Scan for the cell matching the given text and deliver its (X, Y) coordinate at center. 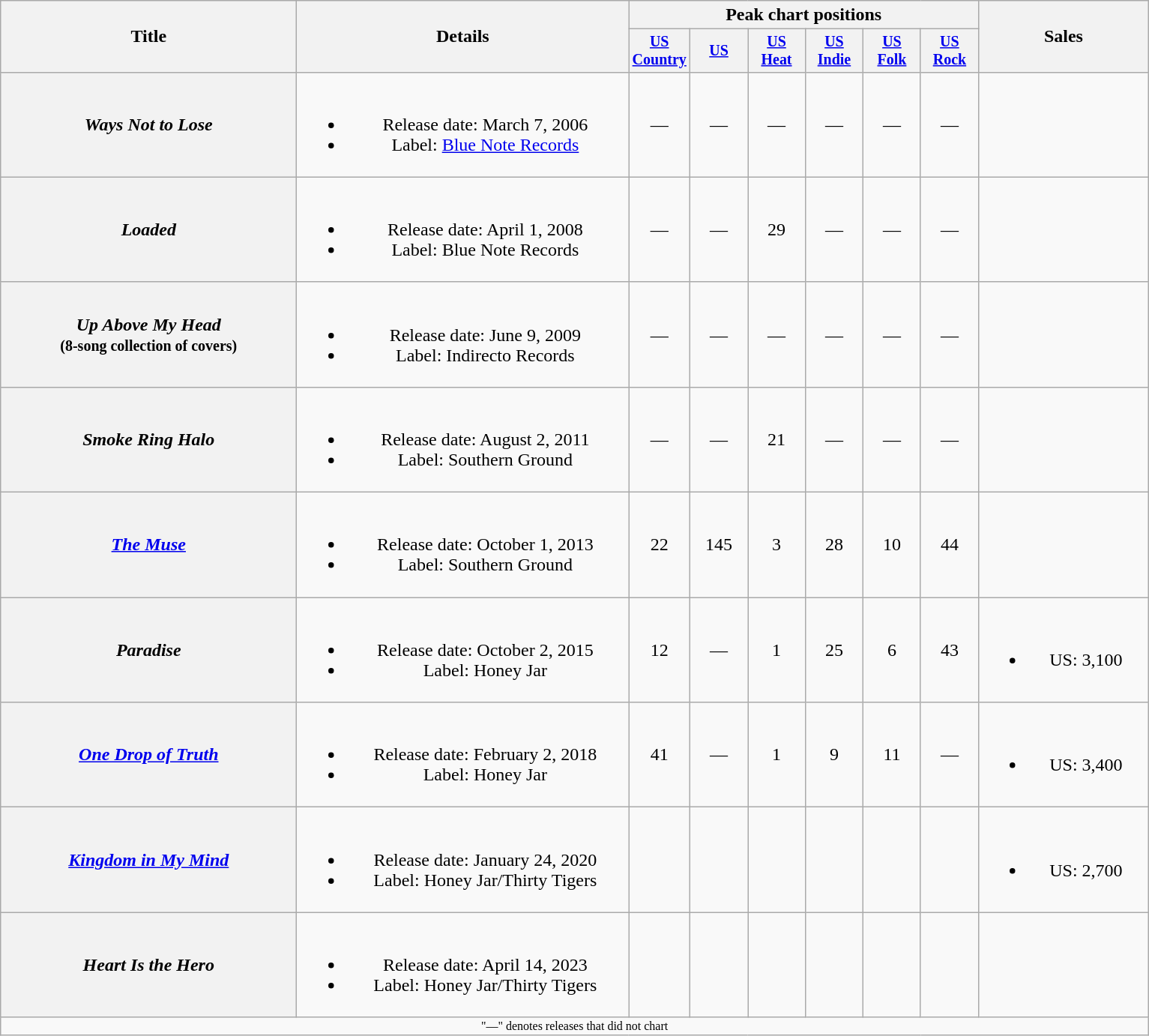
Release date: October 2, 2015Label: Honey Jar (463, 650)
US Folk (892, 51)
Release date: January 24, 2020Label: Honey Jar/Thirty Tigers (463, 860)
US Heat (776, 51)
3 (776, 545)
Sales (1063, 37)
Release date: February 2, 2018Label: Honey Jar (463, 755)
"—" denotes releases that did not chart (575, 1026)
Release date: October 1, 2013Label: Southern Ground (463, 545)
41 (660, 755)
Kingdom in My Mind (148, 860)
Peak chart positions (803, 15)
Release date: April 1, 2008Label: Blue Note Records (463, 229)
US Country (660, 51)
145 (720, 545)
Release date: March 7, 2006Label: Blue Note Records (463, 124)
25 (833, 650)
21 (776, 439)
Release date: June 9, 2009Label: Indirecto Records (463, 334)
Up Above My Head (8-song collection of covers) (148, 334)
Title (148, 37)
Loaded (148, 229)
6 (892, 650)
US (720, 51)
US Rock (949, 51)
12 (660, 650)
Heart Is the Hero (148, 965)
US: 2,700 (1063, 860)
11 (892, 755)
10 (892, 545)
Details (463, 37)
28 (833, 545)
Ways Not to Lose (148, 124)
22 (660, 545)
Paradise (148, 650)
9 (833, 755)
44 (949, 545)
29 (776, 229)
US: 3,400 (1063, 755)
US Indie (833, 51)
One Drop of Truth (148, 755)
US: 3,100 (1063, 650)
The Muse (148, 545)
43 (949, 650)
Release date: April 14, 2023Label: Honey Jar/Thirty Tigers (463, 965)
Release date: August 2, 2011Label: Southern Ground (463, 439)
Smoke Ring Halo (148, 439)
